Search for the cell housing the specified text and yield its [X, Y] center coordinate. 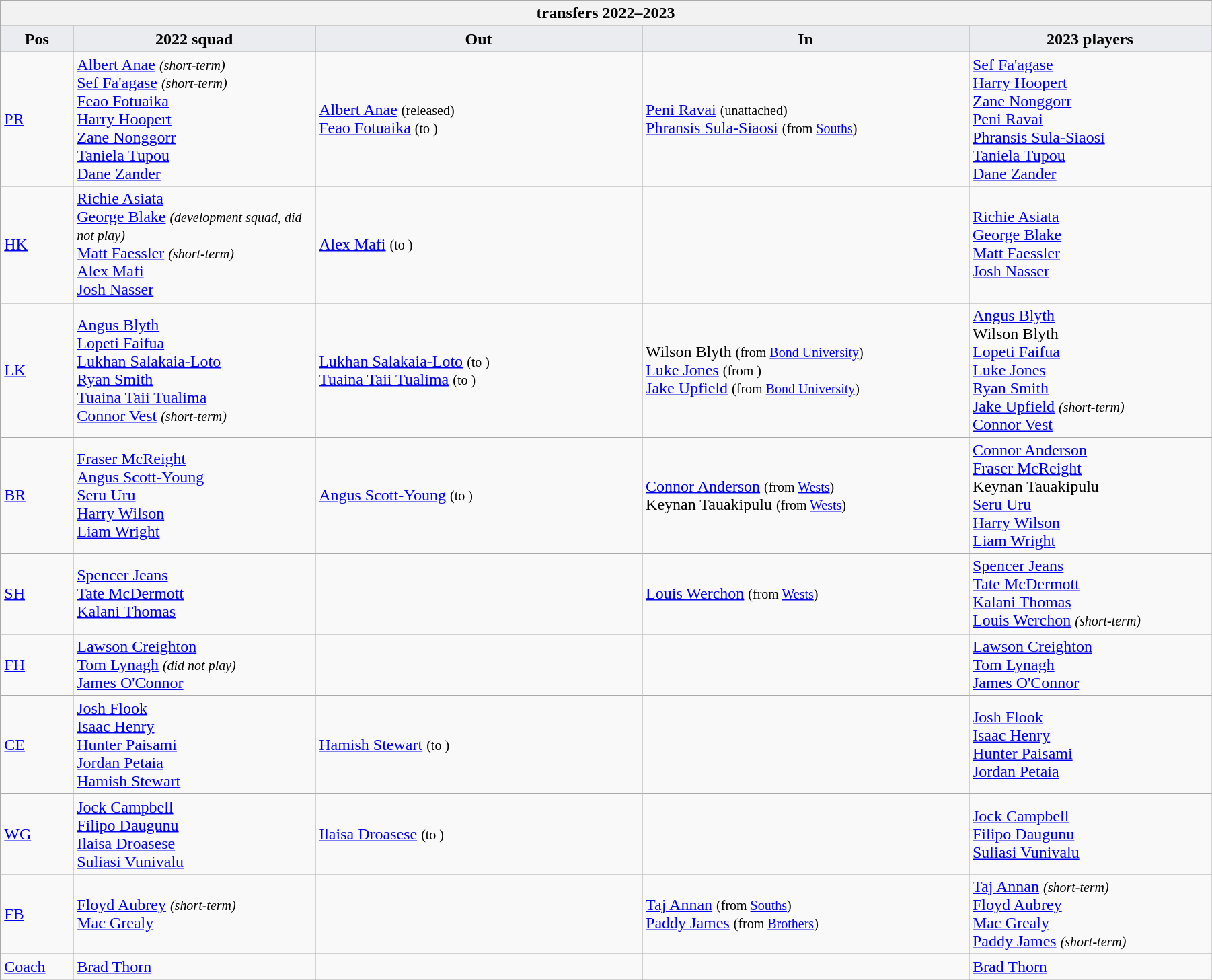
Spencer Jeans Tate McDermott Kalani Thomas Louis Werchon (short-term) [1090, 593]
Pos [37, 39]
BR [37, 495]
Coach [37, 967]
Jock Campbell Filipo Daugunu Ilaisa Droasese Suliasi Vunivalu [194, 834]
Taj Annan (short-term) Floyd Aubrey Mac Grealy Paddy James (short-term) [1090, 913]
Lukhan Salakaia-Loto (to ) Tuaina Taii Tualima (to ) [479, 370]
PR [37, 119]
FH [37, 665]
Connor Anderson (from Wests) Keynan Tauakipulu (from Wests) [806, 495]
Fraser McReight Angus Scott-Young Seru Uru Harry Wilson Liam Wright [194, 495]
Wilson Blyth (from Bond University) Luke Jones (from ) Jake Upfield (from Bond University) [806, 370]
Out [479, 39]
Josh Flook Isaac Henry Hunter Paisami Jordan Petaia Hamish Stewart [194, 745]
Jock Campbell Filipo Daugunu Suliasi Vunivalu [1090, 834]
Albert Anae (short-term) Sef Fa'agase (short-term) Feao Fotuaika Harry Hoopert Zane Nonggorr Taniela Tupou Dane Zander [194, 119]
2023 players [1090, 39]
Angus Blyth Wilson Blyth Lopeti Faifua Luke Jones Ryan Smith Jake Upfield (short-term) Connor Vest [1090, 370]
Taj Annan (from Souths) Paddy James (from Brothers) [806, 913]
Richie Asiata George Blake (development squad, did not play) Matt Faessler (short-term) Alex Mafi Josh Nasser [194, 245]
Ilaisa Droasese (to ) [479, 834]
Angus Blyth Lopeti Faifua Lukhan Salakaia-Loto Ryan Smith Tuaina Taii Tualima Connor Vest (short-term) [194, 370]
Lawson Creighton Tom Lynagh James O'Connor [1090, 665]
CE [37, 745]
Alex Mafi (to ) [479, 245]
In [806, 39]
Louis Werchon (from Wests) [806, 593]
SH [37, 593]
Richie Asiata George Blake Matt Faessler Josh Nasser [1090, 245]
Hamish Stewart (to ) [479, 745]
Josh Flook Isaac Henry Hunter Paisami Jordan Petaia [1090, 745]
HK [37, 245]
2022 squad [194, 39]
Peni Ravai (unattached) Phransis Sula-Siaosi (from Souths) [806, 119]
Connor Anderson Fraser McReight Keynan Tauakipulu Seru Uru Harry Wilson Liam Wright [1090, 495]
LK [37, 370]
WG [37, 834]
Angus Scott-Young (to ) [479, 495]
Albert Anae (released) Feao Fotuaika (to ) [479, 119]
Spencer Jeans Tate McDermott Kalani Thomas [194, 593]
transfers 2022–2023 [606, 13]
FB [37, 913]
Lawson Creighton Tom Lynagh (did not play) James O'Connor [194, 665]
Sef Fa'agase Harry Hoopert Zane Nonggorr Peni Ravai Phransis Sula-Siaosi Taniela Tupou Dane Zander [1090, 119]
Floyd Aubrey (short-term) Mac Grealy [194, 913]
